Search for the cell housing the specified text and yield its (X, Y) center coordinate. 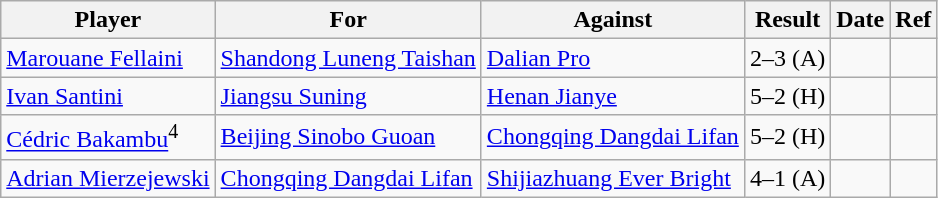
4–1 (A) (787, 178)
Dalian Pro (612, 58)
Shijiazhuang Ever Bright (612, 178)
Ref (914, 20)
Beijing Sinobo Guoan (348, 138)
Ivan Santini (108, 96)
Result (787, 20)
Henan Jianye (612, 96)
Shandong Luneng Taishan (348, 58)
Date (860, 20)
Marouane Fellaini (108, 58)
Adrian Mierzejewski (108, 178)
2–3 (A) (787, 58)
Jiangsu Suning (348, 96)
For (348, 20)
Player (108, 20)
Against (612, 20)
Cédric Bakambu4 (108, 138)
